Return [X, Y] of the center of cell containing provided text 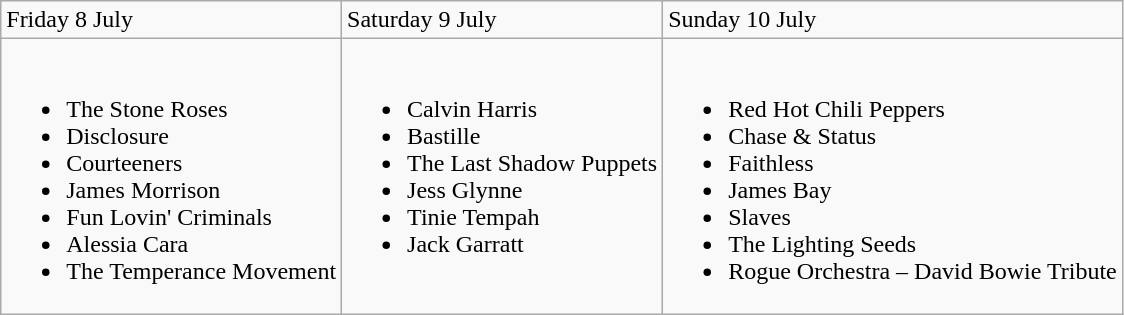
Calvin HarrisBastilleThe Last Shadow PuppetsJess GlynneTinie TempahJack Garratt [502, 176]
Saturday 9 July [502, 20]
Sunday 10 July [893, 20]
Red Hot Chili PeppersChase & StatusFaithlessJames BaySlavesThe Lighting SeedsRogue Orchestra – David Bowie Tribute [893, 176]
Friday 8 July [172, 20]
The Stone RosesDisclosureCourteenersJames MorrisonFun Lovin' CriminalsAlessia CaraThe Temperance Movement [172, 176]
